From the cell containing the given text, extract its center point as (X, Y) coordinate. 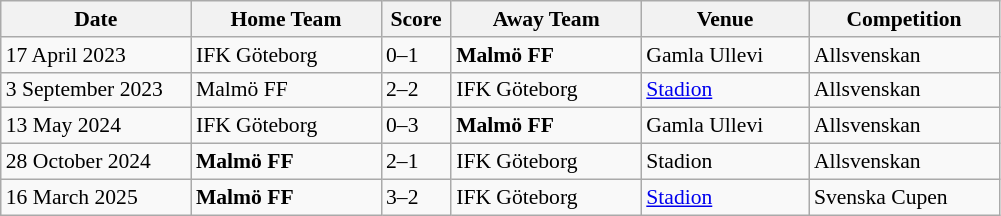
3 September 2023 (96, 90)
2–1 (416, 162)
16 March 2025 (96, 197)
Venue (725, 19)
13 May 2024 (96, 126)
0–1 (416, 55)
Svenska Cupen (904, 197)
Date (96, 19)
2–2 (416, 90)
17 April 2023 (96, 55)
Away Team (546, 19)
Home Team (286, 19)
Competition (904, 19)
3–2 (416, 197)
28 October 2024 (96, 162)
0–3 (416, 126)
Score (416, 19)
